Pinpoint the cell where the given text exists, returning its (X, Y) midpoint coordinate. 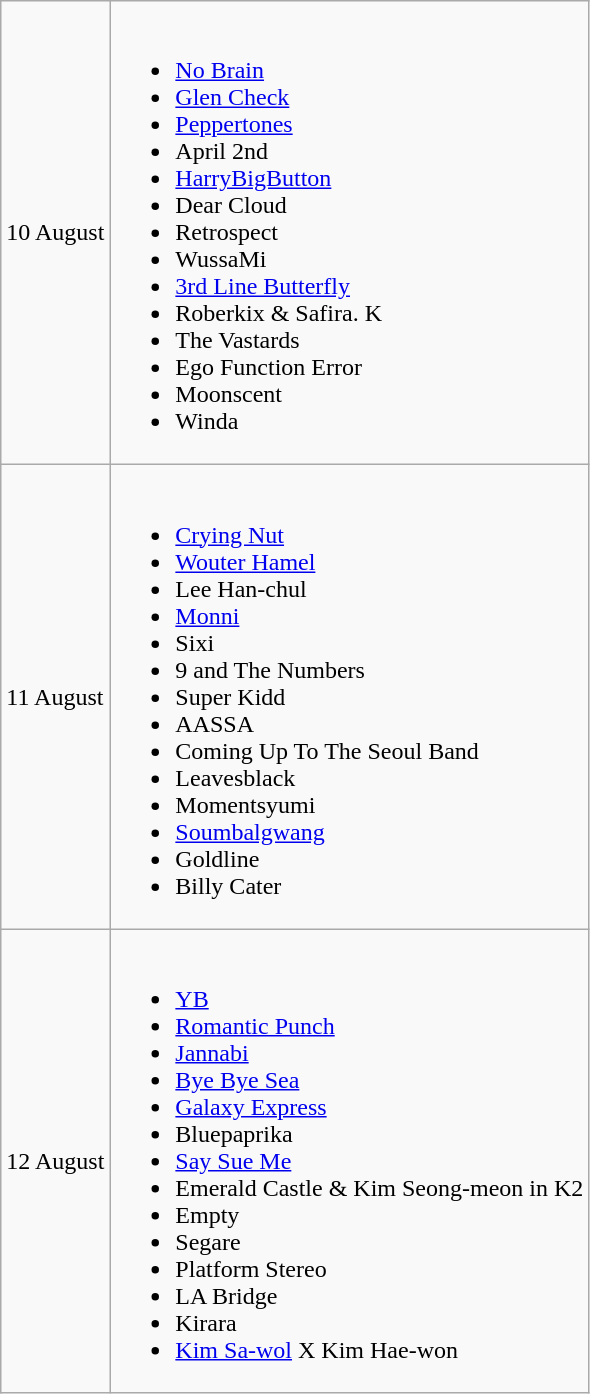
11 August (56, 697)
10 August (56, 233)
12 August (56, 1161)
